Search for the cell housing the specified text and yield its (X, Y) center coordinate. 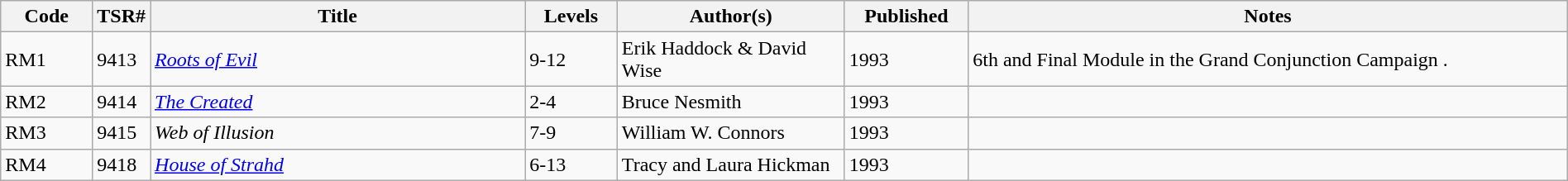
Published (906, 17)
TSR# (122, 17)
Code (46, 17)
9-12 (571, 60)
RM2 (46, 102)
6-13 (571, 164)
RM4 (46, 164)
9415 (122, 133)
Web of Illusion (337, 133)
RM3 (46, 133)
6th and Final Module in the Grand Conjunction Campaign . (1269, 60)
Bruce Nesmith (731, 102)
The Created (337, 102)
9414 (122, 102)
Title (337, 17)
RM1 (46, 60)
9418 (122, 164)
Tracy and Laura Hickman (731, 164)
House of Strahd (337, 164)
Levels (571, 17)
Roots of Evil (337, 60)
2-4 (571, 102)
Erik Haddock & David Wise (731, 60)
7-9 (571, 133)
Notes (1269, 17)
William W. Connors (731, 133)
9413 (122, 60)
Author(s) (731, 17)
